Capture the cell that displays the provided text and extract its (x, y) central coordinate. 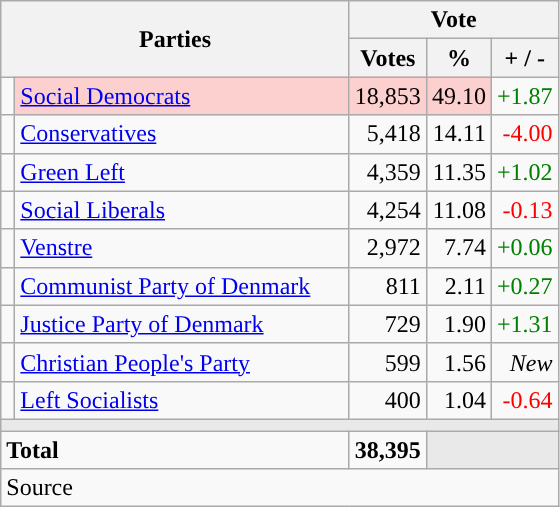
Venstre (182, 248)
Source (280, 488)
Vote (454, 20)
Justice Party of Denmark (182, 324)
Social Liberals (182, 210)
New (524, 362)
+0.27 (524, 286)
4,359 (388, 172)
Conservatives (182, 134)
729 (388, 324)
-0.13 (524, 210)
5,418 (388, 134)
+0.06 (524, 248)
7.74 (458, 248)
38,395 (388, 449)
-0.64 (524, 400)
% (458, 58)
Left Socialists (182, 400)
Total (176, 449)
+ / - (524, 58)
1.56 (458, 362)
811 (388, 286)
2,972 (388, 248)
14.11 (458, 134)
1.04 (458, 400)
2.11 (458, 286)
400 (388, 400)
Christian People's Party (182, 362)
Parties (176, 39)
+1.02 (524, 172)
4,254 (388, 210)
11.35 (458, 172)
18,853 (388, 96)
+1.31 (524, 324)
-4.00 (524, 134)
Votes (388, 58)
599 (388, 362)
49.10 (458, 96)
11.08 (458, 210)
Communist Party of Denmark (182, 286)
1.90 (458, 324)
+1.87 (524, 96)
Green Left (182, 172)
Social Democrats (182, 96)
